Return [x, y] of the center of cell containing provided text 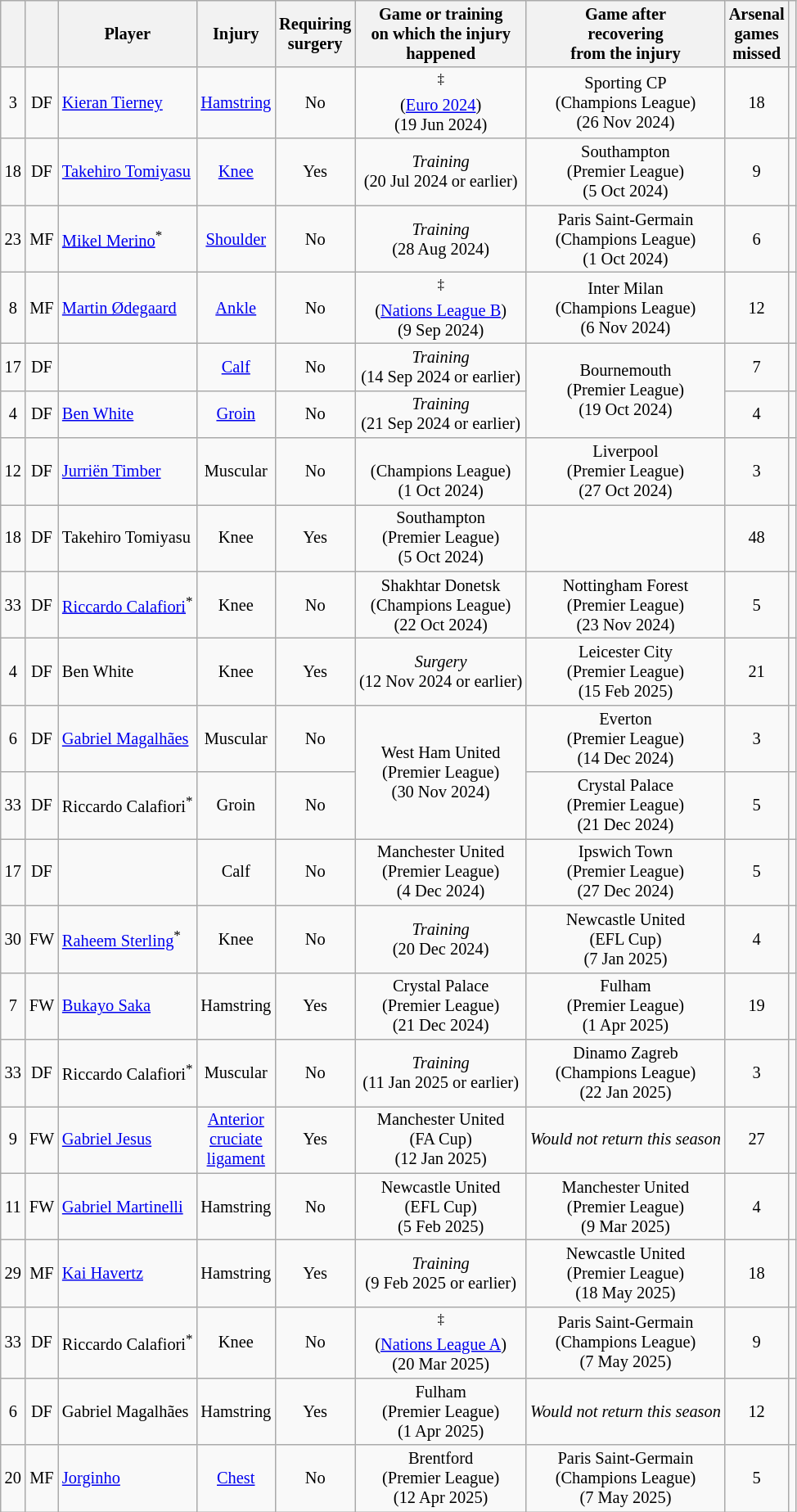
Kieran Tierney [128, 103]
8 [13, 308]
Dinamo Zagreb(Champions League)(22 Jan 2025) [625, 1072]
29 [13, 1273]
Jorginho [128, 1478]
Manchester United(Premier League)(4 Dec 2024) [440, 872]
Injury [236, 34]
Brentford(Premier League)(12 Apr 2025) [440, 1478]
Sporting CP(Champions League)(26 Nov 2024) [625, 103]
Game afterrecoveringfrom the injury [625, 34]
Bournemouth(Premier League)(19 Oct 2024) [625, 390]
Everton(Premier League)(14 Dec 2024) [625, 738]
Leicester City(Premier League)(15 Feb 2025) [625, 672]
Nottingham Forest(Premier League)(23 Nov 2024) [625, 605]
Ankle [236, 308]
Surgery(12 Nov 2024 or earlier) [440, 672]
Training(11 Jan 2025 or earlier) [440, 1072]
Training(14 Sep 2024 or earlier) [440, 367]
Game or trainingon which the injuryhappened [440, 34]
Training(20 Dec 2024) [440, 939]
11 [13, 1207]
Kai Havertz [128, 1273]
Newcastle United(EFL Cup)(5 Feb 2025) [440, 1207]
23 [13, 239]
Chest [236, 1478]
Training(21 Sep 2024 or earlier) [440, 414]
Training(9 Feb 2025 or earlier) [440, 1273]
‡(Euro 2024)(19 Jun 2024) [440, 103]
Shoulder [236, 239]
Training(28 Aug 2024) [440, 239]
Martin Ødegaard [128, 308]
30 [13, 939]
Newcastle United(EFL Cup)(7 Jan 2025) [625, 939]
Shakhtar Donetsk(Champions League)(22 Oct 2024) [440, 605]
27 [757, 1140]
Ipswich Town(Premier League)(27 Dec 2024) [625, 872]
Bukayo Saka [128, 1006]
20 [13, 1478]
Manchester United(FA Cup)(12 Jan 2025) [440, 1140]
Gabriel Jesus [128, 1140]
Anteriorcruciateligament [236, 1140]
(Champions League)(1 Oct 2024) [440, 472]
Newcastle United(Premier League)(18 May 2025) [625, 1273]
Liverpool(Premier League)(27 Oct 2024) [625, 472]
Jurriën Timber [128, 472]
Requiringsurgery [315, 34]
Raheem Sterling* [128, 939]
‡(Nations League A)(20 Mar 2025) [440, 1343]
21 [757, 672]
Arsenalgamesmissed [757, 34]
Paris Saint-Germain(Champions League)(1 Oct 2024) [625, 239]
‡(Nations League B)(9 Sep 2024) [440, 308]
48 [757, 538]
Mikel Merino* [128, 239]
19 [757, 1006]
Player [128, 34]
Manchester United(Premier League)(9 Mar 2025) [625, 1207]
Training(20 Jul 2024 or earlier) [440, 172]
Inter Milan(Champions League)(6 Nov 2024) [625, 308]
Gabriel Martinelli [128, 1207]
West Ham United(Premier League)(30 Nov 2024) [440, 771]
